Locate the cell with the specified text and output its (x, y) center coordinate. 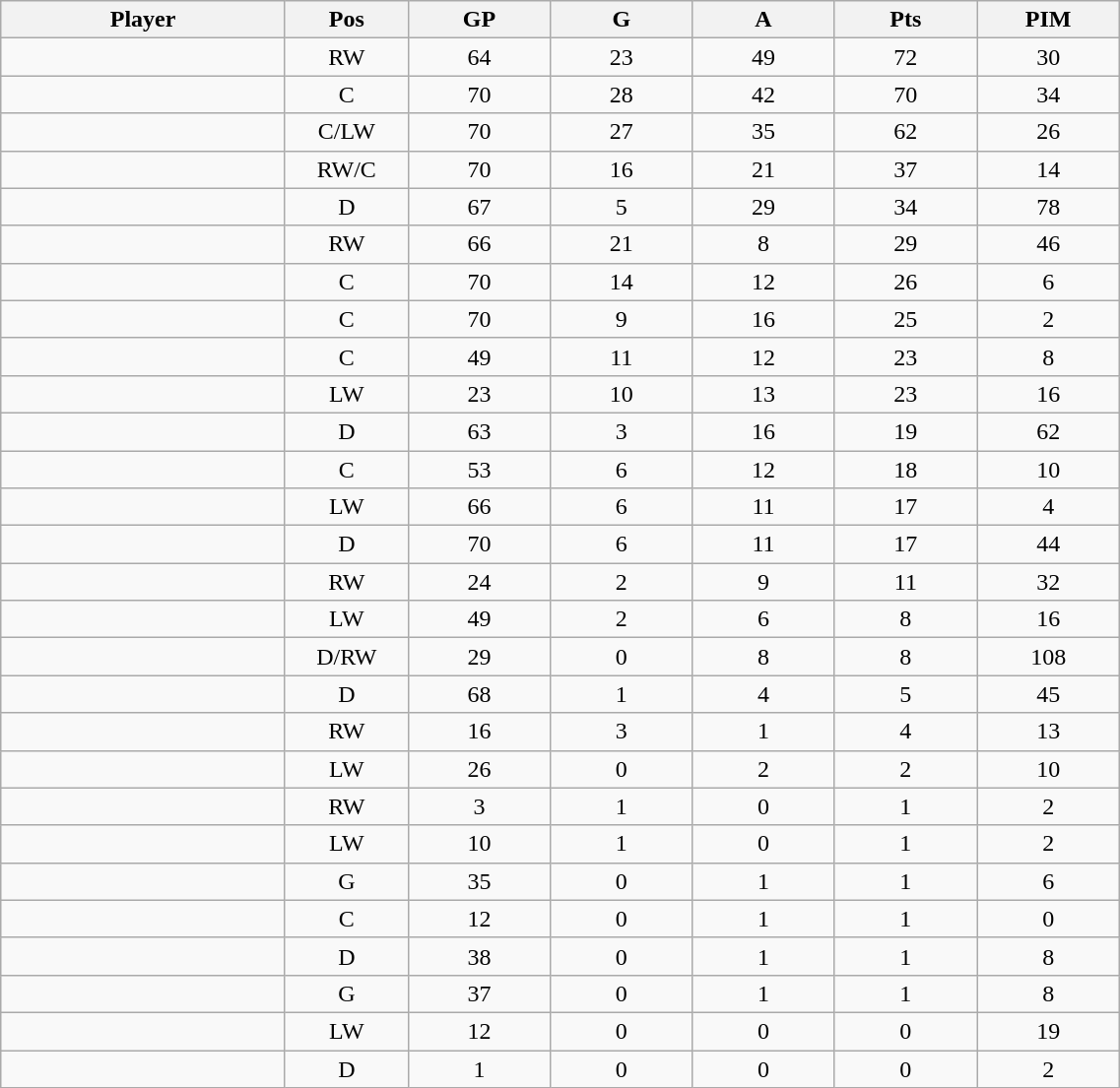
108 (1048, 657)
PIM (1048, 20)
44 (1048, 544)
RW/C (347, 169)
25 (905, 319)
53 (479, 470)
Player (144, 20)
27 (622, 132)
24 (479, 582)
46 (1048, 244)
28 (622, 95)
Pos (347, 20)
78 (1048, 207)
63 (479, 431)
45 (1048, 694)
72 (905, 57)
42 (763, 95)
64 (479, 57)
A (763, 20)
38 (479, 956)
30 (1048, 57)
D/RW (347, 657)
18 (905, 470)
GP (479, 20)
C/LW (347, 132)
68 (479, 694)
32 (1048, 582)
Pts (905, 20)
67 (479, 207)
